Return [x, y] of the center of cell containing provided text 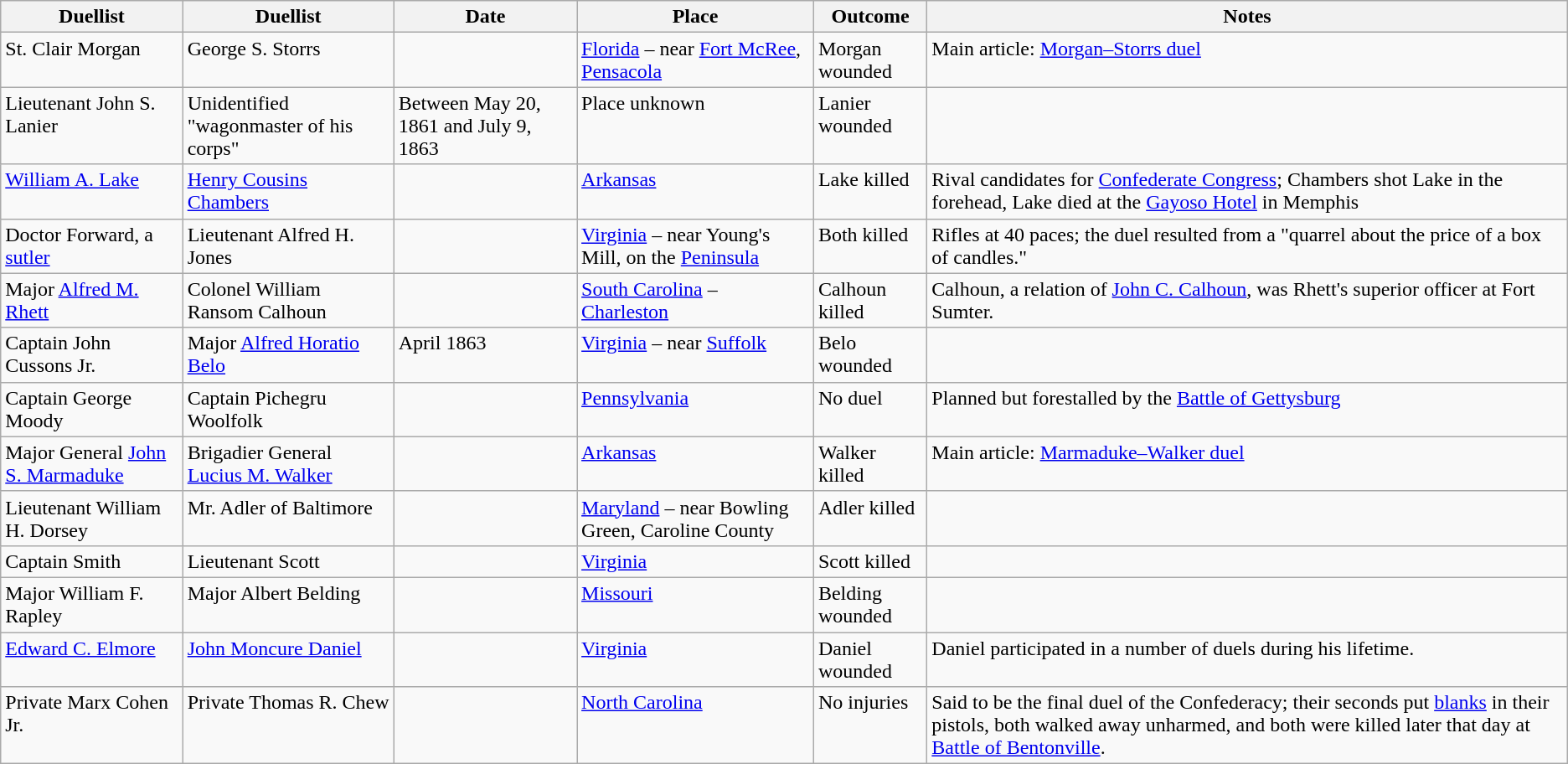
Morgan wounded [869, 60]
Virginia – near Suffolk [695, 355]
Notes [1247, 17]
Virginia – near Young's Mill, on the Peninsula [695, 246]
Main article: Morgan–Storrs duel [1247, 60]
Major General John S. Marmaduke [92, 464]
Between May 20, 1861 and July 9, 1863 [485, 126]
Captain Pichegru Woolfolk [288, 409]
Lieutenant John S. Lanier [92, 126]
Daniel participated in a number of duels during his lifetime. [1247, 658]
Doctor Forward, a sutler [92, 246]
Brigadier General Lucius M. Walker [288, 464]
Adler killed [869, 518]
South Carolina – Charleston [695, 300]
Calhoun, a relation of John C. Calhoun, was Rhett's superior officer at Fort Sumter. [1247, 300]
Belding wounded [869, 605]
Henry Cousins Chambers [288, 191]
April 1863 [485, 355]
Major Albert Belding [288, 605]
Lieutenant Alfred H. Jones [288, 246]
Pennsylvania [695, 409]
Lanier wounded [869, 126]
Both killed [869, 246]
Major Alfred Horatio Belo [288, 355]
Planned but forestalled by the Battle of Gettysburg [1247, 409]
Private Thomas R. Chew [288, 725]
Lake killed [869, 191]
No injuries [869, 725]
John Moncure Daniel [288, 658]
Belo wounded [869, 355]
Captain Smith [92, 561]
Scott killed [869, 561]
Unidentified "wagonmaster of his corps" [288, 126]
George S. Storrs [288, 60]
Colonel William Ransom Calhoun [288, 300]
North Carolina [695, 725]
Captain John Cussons Jr. [92, 355]
Rifles at 40 paces; the duel resulted from a "quarrel about the price of a box of candles." [1247, 246]
No duel [869, 409]
Maryland – near Bowling Green, Caroline County [695, 518]
Main article: Marmaduke–Walker duel [1247, 464]
William A. Lake [92, 191]
Date [485, 17]
Captain George Moody [92, 409]
Lieutenant William H. Dorsey [92, 518]
Place unknown [695, 126]
Mr. Adler of Baltimore [288, 518]
Walker killed [869, 464]
Daniel wounded [869, 658]
Rival candidates for Confederate Congress; Chambers shot Lake in the forehead, Lake died at the Gayoso Hotel in Memphis [1247, 191]
Missouri [695, 605]
Major William F. Rapley [92, 605]
Private Marx Cohen Jr. [92, 725]
St. Clair Morgan [92, 60]
Florida – near Fort McRee, Pensacola [695, 60]
Lieutenant Scott [288, 561]
Outcome [869, 17]
Major Alfred M. Rhett [92, 300]
Edward C. Elmore [92, 658]
Calhoun killed [869, 300]
Place [695, 17]
